Return (x, y) of the center of cell containing provided text 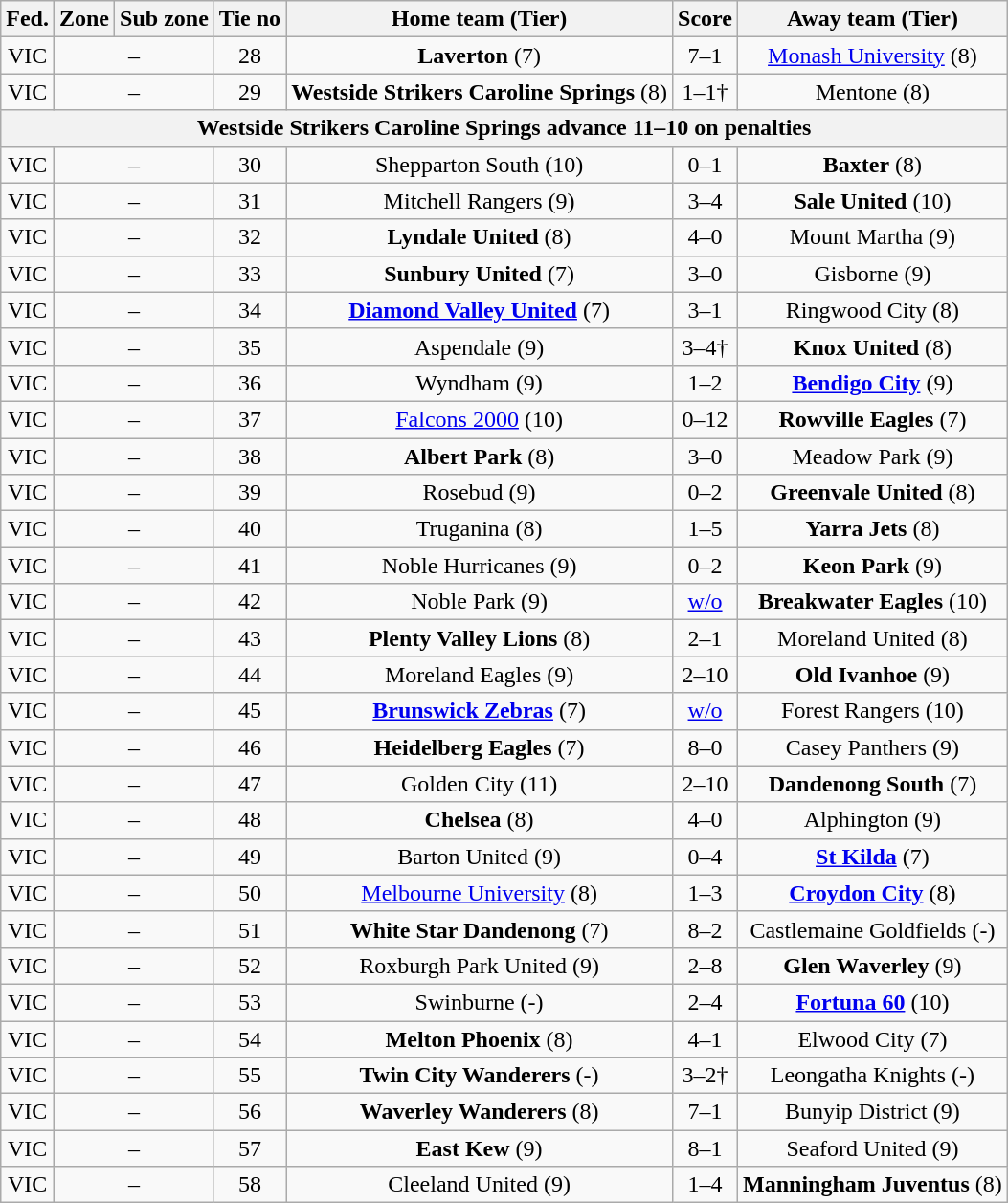
Glen Waverley (9) (873, 966)
43 (249, 638)
41 (249, 566)
42 (249, 602)
Breakwater Eagles (10) (873, 602)
3–1 (706, 310)
52 (249, 966)
3–2† (706, 1076)
Ringwood City (8) (873, 310)
Keon Park (9) (873, 566)
Castlemaine Goldfields (-) (873, 929)
33 (249, 274)
Brunswick Zebras (7) (480, 711)
Swinburne (-) (480, 1002)
Westside Strikers Caroline Springs advance 11–10 on penalties (504, 128)
58 (249, 1185)
Sunbury United (7) (480, 274)
Westside Strikers Caroline Springs (8) (480, 92)
30 (249, 165)
50 (249, 893)
0–1 (706, 165)
Greenvale United (8) (873, 493)
Yarra Jets (8) (873, 529)
Croydon City (8) (873, 893)
Elwood City (7) (873, 1038)
57 (249, 1148)
0–4 (706, 857)
Moreland Eagles (9) (480, 675)
36 (249, 383)
Heidelberg Eagles (7) (480, 747)
Tie no (249, 19)
48 (249, 820)
Leongatha Knights (-) (873, 1076)
Diamond Valley United (7) (480, 310)
Albert Park (8) (480, 457)
Plenty Valley Lions (8) (480, 638)
Mount Martha (9) (873, 237)
Shepparton South (10) (480, 165)
Aspendale (9) (480, 346)
Rowville Eagles (7) (873, 419)
Alphington (9) (873, 820)
39 (249, 493)
Old Ivanhoe (9) (873, 675)
Meadow Park (9) (873, 457)
40 (249, 529)
35 (249, 346)
1–1† (706, 92)
44 (249, 675)
56 (249, 1112)
Fortuna 60 (10) (873, 1002)
Truganina (8) (480, 529)
45 (249, 711)
Barton United (9) (480, 857)
White Star Dandenong (7) (480, 929)
Mentone (8) (873, 92)
Melton Phoenix (8) (480, 1038)
2–4 (706, 1002)
Twin City Wanderers (-) (480, 1076)
Lyndale United (8) (480, 237)
37 (249, 419)
38 (249, 457)
8–1 (706, 1148)
Falcons 2000 (10) (480, 419)
47 (249, 784)
46 (249, 747)
Home team (Tier) (480, 19)
Manningham Juventus (8) (873, 1185)
1–4 (706, 1185)
8–0 (706, 747)
Golden City (11) (480, 784)
29 (249, 92)
East Kew (9) (480, 1148)
Sale United (10) (873, 201)
0–12 (706, 419)
51 (249, 929)
Dandenong South (7) (873, 784)
1–5 (706, 529)
Melbourne University (8) (480, 893)
2–1 (706, 638)
Score (706, 19)
Chelsea (8) (480, 820)
1–2 (706, 383)
Baxter (8) (873, 165)
4–1 (706, 1038)
Moreland United (8) (873, 638)
Seaford United (9) (873, 1148)
Rosebud (9) (480, 493)
2–8 (706, 966)
Casey Panthers (9) (873, 747)
Noble Park (9) (480, 602)
Bendigo City (9) (873, 383)
1–3 (706, 893)
34 (249, 310)
8–2 (706, 929)
Roxburgh Park United (9) (480, 966)
55 (249, 1076)
28 (249, 56)
Away team (Tier) (873, 19)
3–4 (706, 201)
53 (249, 1002)
St Kilda (7) (873, 857)
Bunyip District (9) (873, 1112)
Knox United (8) (873, 346)
Laverton (7) (480, 56)
49 (249, 857)
Gisborne (9) (873, 274)
Mitchell Rangers (9) (480, 201)
Cleeland United (9) (480, 1185)
Wyndham (9) (480, 383)
Noble Hurricanes (9) (480, 566)
32 (249, 237)
3–4† (706, 346)
Monash University (8) (873, 56)
54 (249, 1038)
Forest Rangers (10) (873, 711)
Waverley Wanderers (8) (480, 1112)
Sub zone (165, 19)
Fed. (28, 19)
Zone (84, 19)
31 (249, 201)
